Pinpoint the cell where the given text exists, returning its [X, Y] midpoint coordinate. 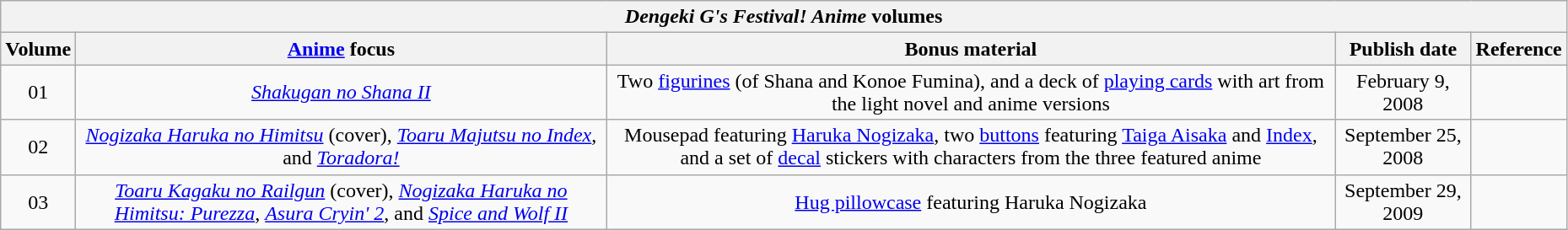
Publish date [1404, 49]
February 9, 2008 [1404, 93]
September 29, 2009 [1404, 202]
Nogizaka Haruka no Himitsu (cover), Toaru Majutsu no Index, and Toradora! [342, 147]
Shakugan no Shana II [342, 93]
Dengeki G's Festival! Anime volumes [784, 17]
Hug pillowcase featuring Haruka Nogizaka [971, 202]
Two figurines (of Shana and Konoe Fumina), and a deck of playing cards with art from the light novel and anime versions [971, 93]
Toaru Kagaku no Railgun (cover), Nogizaka Haruka no Himitsu: Purezza, Asura Cryin' 2, and Spice and Wolf II [342, 202]
03 [39, 202]
Reference [1518, 49]
02 [39, 147]
September 25, 2008 [1404, 147]
Bonus material [971, 49]
Anime focus [342, 49]
Volume [39, 49]
01 [39, 93]
